From the cell containing the given text, extract its center point as [X, Y] coordinate. 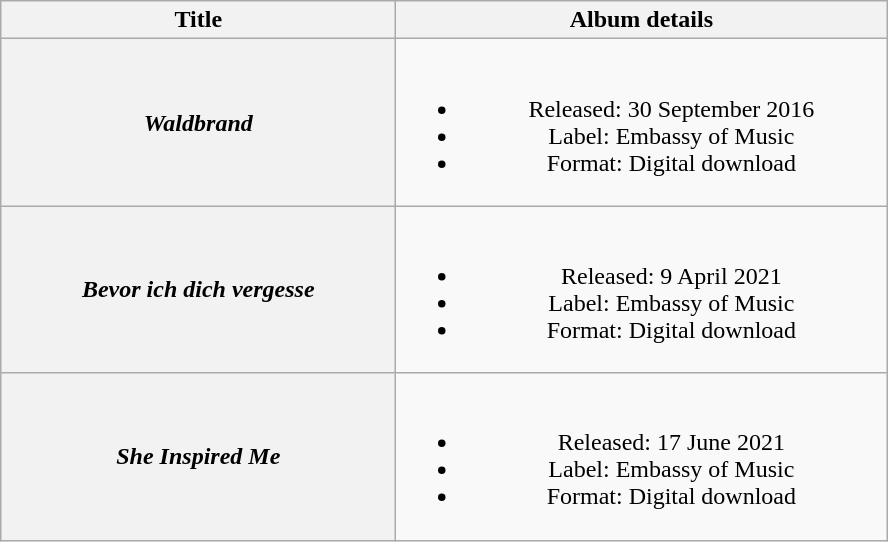
Released: 17 June 2021Label: Embassy of MusicFormat: Digital download [642, 456]
Bevor ich dich vergesse [198, 290]
Released: 30 September 2016Label: Embassy of MusicFormat: Digital download [642, 122]
She Inspired Me [198, 456]
Waldbrand [198, 122]
Album details [642, 20]
Title [198, 20]
Released: 9 April 2021Label: Embassy of MusicFormat: Digital download [642, 290]
